For the text-containing cell, return its midpoint in [X, Y] coordinate format. 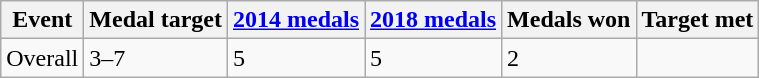
2018 medals [434, 20]
3–7 [156, 58]
2 [569, 58]
Event [42, 20]
Overall [42, 58]
Target met [698, 20]
Medal target [156, 20]
2014 medals [296, 20]
Medals won [569, 20]
